Find where the given text appears and provide that cell's center as (x, y) coordinate. 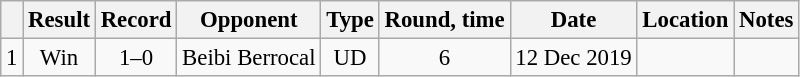
Round, time (444, 20)
Type (350, 20)
Win (60, 58)
1–0 (136, 58)
UD (350, 58)
Opponent (249, 20)
Date (574, 20)
Record (136, 20)
Result (60, 20)
Beibi Berrocal (249, 58)
Notes (766, 20)
12 Dec 2019 (574, 58)
1 (12, 58)
Location (686, 20)
6 (444, 58)
